Pinpoint the cell where the given text exists, returning its [X, Y] midpoint coordinate. 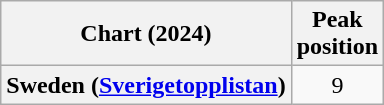
9 [337, 85]
Peakposition [337, 34]
Sweden (Sverigetopplistan) [146, 85]
Chart (2024) [146, 34]
